Capture the cell that displays the provided text and extract its (x, y) central coordinate. 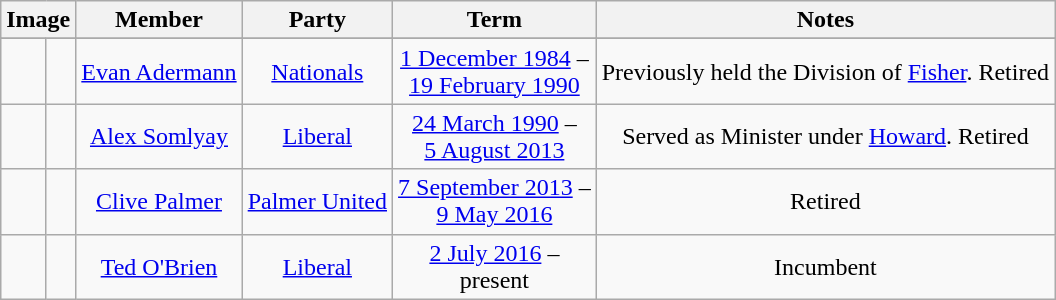
Image (38, 20)
Term (495, 20)
Served as Minister under Howard. Retired (825, 136)
Incumbent (825, 266)
Ted O'Brien (159, 266)
Evan Adermann (159, 72)
Nationals (317, 72)
Party (317, 20)
1 December 1984 –19 February 1990 (495, 72)
Alex Somlyay (159, 136)
Notes (825, 20)
7 September 2013 –9 May 2016 (495, 202)
Palmer United (317, 202)
Retired (825, 202)
2 July 2016 –present (495, 266)
Clive Palmer (159, 202)
24 March 1990 –5 August 2013 (495, 136)
Previously held the Division of Fisher. Retired (825, 72)
Member (159, 20)
